Extract the [x, y] coordinate from the center of the cell holding the provided text.  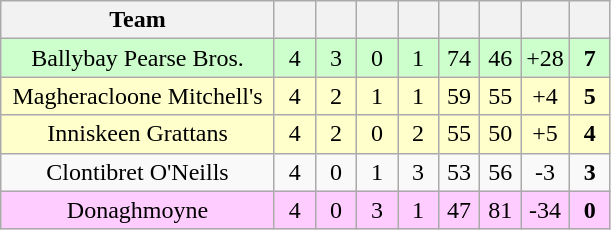
Team [138, 20]
+4 [546, 96]
7 [590, 58]
46 [500, 58]
59 [460, 96]
5 [590, 96]
Donaghmoyne [138, 210]
+5 [546, 134]
81 [500, 210]
Ballybay Pearse Bros. [138, 58]
74 [460, 58]
Magheracloone Mitchell's [138, 96]
53 [460, 172]
56 [500, 172]
47 [460, 210]
Inniskeen Grattans [138, 134]
+28 [546, 58]
50 [500, 134]
Clontibret O'Neills [138, 172]
-3 [546, 172]
-34 [546, 210]
